Detect which cell encompasses the target text, then output its (x, y) center coordinate. 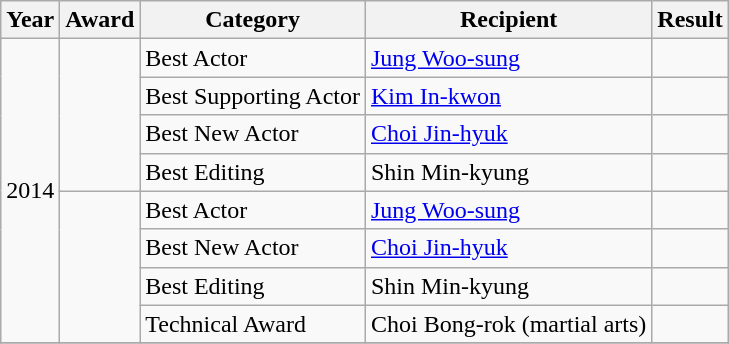
Category (253, 20)
Technical Award (253, 324)
Choi Bong-rok (martial arts) (508, 324)
Year (30, 20)
Result (690, 20)
Award (100, 20)
Best Supporting Actor (253, 96)
2014 (30, 191)
Recipient (508, 20)
Kim In-kwon (508, 96)
